Return (X, Y) of the center of cell containing provided text 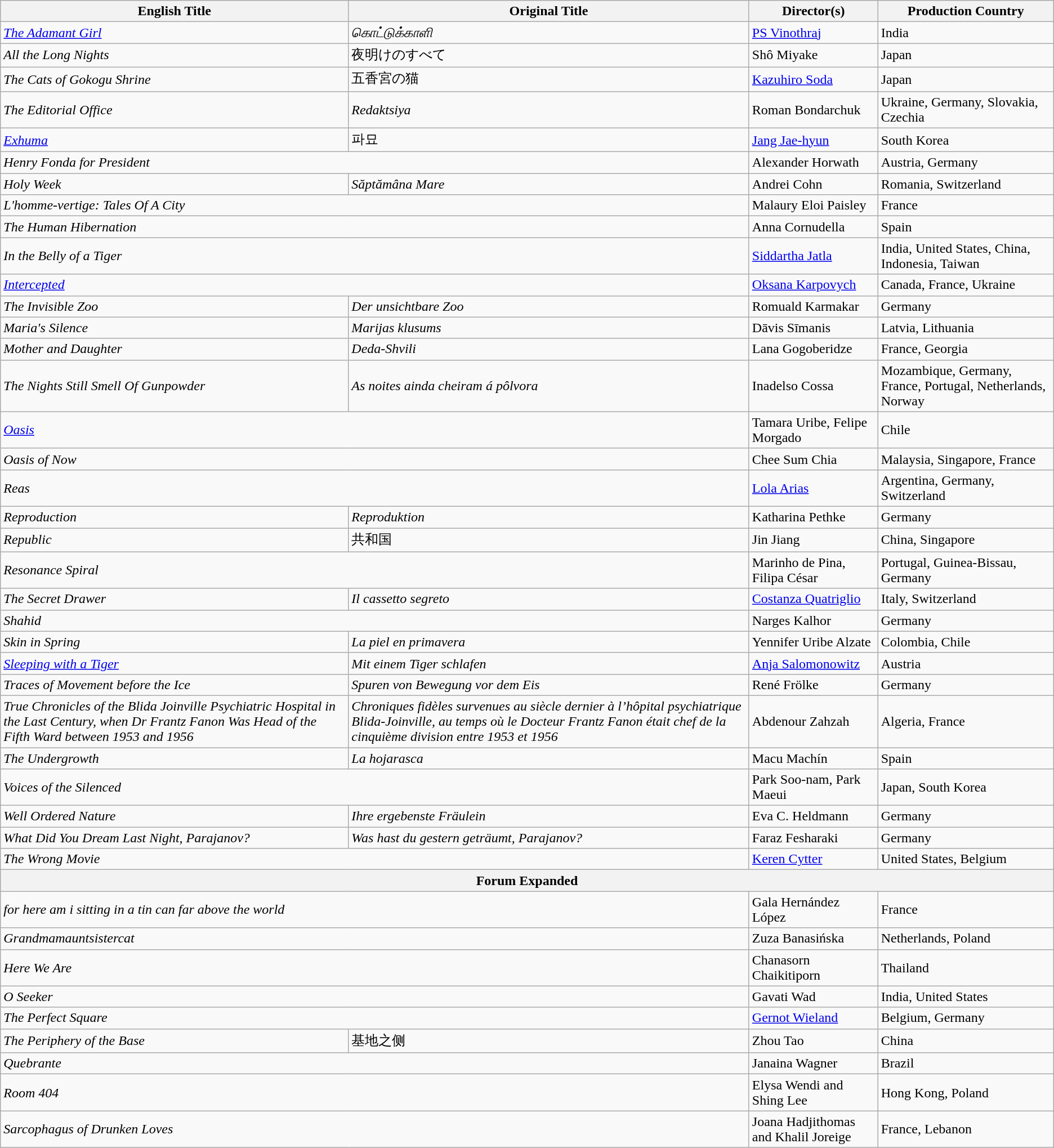
夜明けのすべて (548, 55)
France, Georgia (966, 349)
Voices of the Silenced (375, 787)
Joana Hadjithomas and Khalil Joreige (813, 1129)
Thailand (966, 967)
The Editorial Office (175, 109)
Romuald Karmakar (813, 306)
Marijas klusums (548, 328)
Abdenour Zahzah (813, 721)
Mit einem Tiger schlafen (548, 663)
Was hast du gestern geträumt, Parajanov? (548, 838)
Sleeping with a Tiger (175, 663)
Canada, France, Ukraine (966, 285)
五香宮の猫 (548, 79)
Andrei Cohn (813, 184)
Gala Hernández López (813, 910)
The Undergrowth (175, 758)
Oasis (375, 430)
L'homme-vertige: Tales Of A City (375, 206)
South Korea (966, 140)
Shô Miyake (813, 55)
O Seeker (375, 997)
Redaktsiya (548, 109)
The Invisible Zoo (175, 306)
Reproduction (175, 517)
Lana Gogoberidze (813, 349)
for here am i sitting in a tin can far above the world (375, 910)
Algeria, France (966, 721)
La piel en primavera (548, 642)
Siddartha Jatla (813, 256)
Latvia, Lithuania (966, 328)
The Secret Drawer (175, 599)
Brazil (966, 1064)
Reas (375, 488)
Il cassetto segreto (548, 599)
Yennifer Uribe Alzate (813, 642)
Roman Bondarchuk (813, 109)
The Cats of Gokogu Shrine (175, 79)
Kazuhiro Soda (813, 79)
Resonance Spiral (375, 570)
Well Ordered Nature (175, 816)
Argentina, Germany, Switzerland (966, 488)
Zuza Banasińska (813, 939)
Elysa Wendi and Shing Lee (813, 1092)
Italy, Switzerland (966, 599)
PS Vinothraj (813, 33)
Austria (966, 663)
Lola Arias (813, 488)
Shahid (375, 620)
Reproduktion (548, 517)
Deda-Shvili (548, 349)
Here We Are (375, 967)
Anna Cornudella (813, 227)
All the Long Nights (175, 55)
Republic (175, 541)
Production Country (966, 11)
Inadelso Cossa (813, 386)
In the Belly of a Tiger (375, 256)
கொட்டுக்காளி (548, 33)
Director(s) (813, 11)
René Frölke (813, 685)
India, United States, China, Indonesia, Taiwan (966, 256)
Original Title (548, 11)
Quebrante (375, 1064)
Katharina Pethke (813, 517)
Portugal, Guinea-Bissau, Germany (966, 570)
Ukraine, Germany, Slovakia, Czechia (966, 109)
Gavati Wad (813, 997)
Zhou Tao (813, 1040)
China (966, 1040)
The Adamant Girl (175, 33)
Alexander Horwath (813, 163)
Janaina Wagner (813, 1064)
Anja Salomonowitz (813, 663)
Spuren von Bewegung vor dem Eis (548, 685)
Room 404 (375, 1092)
What Did You Dream Last Night, Parajanov? (175, 838)
Ihre ergebenste Fräulein (548, 816)
Keren Cytter (813, 859)
Oksana Karpovych (813, 285)
Tamara Uribe, Felipe Morgado (813, 430)
The Human Hibernation (375, 227)
Exhuma (175, 140)
Chile (966, 430)
La hojarasca (548, 758)
The Periphery of the Base (175, 1040)
Eva C. Heldmann (813, 816)
The Wrong Movie (375, 859)
Romania, Switzerland (966, 184)
Belgium, Germany (966, 1018)
Mozambique, Germany, France, Portugal, Netherlands, Norway (966, 386)
Jang Jae-hyun (813, 140)
Costanza Quatriglio (813, 599)
Netherlands, Poland (966, 939)
China, Singapore (966, 541)
Sarcophagus of Drunken Loves (375, 1129)
Faraz Fesharaki (813, 838)
Gernot Wieland (813, 1018)
Der unsichtbare Zoo (548, 306)
파묘 (548, 140)
Hong Kong, Poland (966, 1092)
The Nights Still Smell Of Gunpowder (175, 386)
Dāvis Sīmanis (813, 328)
India, United States (966, 997)
Forum Expanded (527, 881)
India (966, 33)
Colombia, Chile (966, 642)
Săptămâna Mare (548, 184)
Chee Sum Chia (813, 459)
The Perfect Square (375, 1018)
Park Soo-nam, Park Maeui (813, 787)
Mother and Daughter (175, 349)
共和国 (548, 541)
Chanasorn Chaikitiporn (813, 967)
Grandmamauntsistercat (375, 939)
Traces of Movement before the Ice (175, 685)
Austria, Germany (966, 163)
Marinho de Pina, Filipa César (813, 570)
Japan, South Korea (966, 787)
Skin in Spring (175, 642)
基地之侧 (548, 1040)
Narges Kalhor (813, 620)
Malaury Eloi Paisley (813, 206)
Intercepted (375, 285)
France, Lebanon (966, 1129)
Oasis of Now (375, 459)
Jin Jiang (813, 541)
Maria's Silence (175, 328)
Holy Week (175, 184)
Henry Fonda for President (375, 163)
English Title (175, 11)
United States, Belgium (966, 859)
As noites ainda cheiram á pôlvora (548, 386)
Malaysia, Singapore, France (966, 459)
Macu Machín (813, 758)
